Return [X, Y] of the center of cell containing provided text 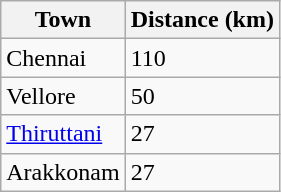
110 [202, 58]
50 [202, 96]
Arakkonam [63, 172]
Distance (km) [202, 20]
Thiruttani [63, 134]
Vellore [63, 96]
Chennai [63, 58]
Town [63, 20]
